Determine the [x, y] coordinate at the center of the cell enclosing the given text.  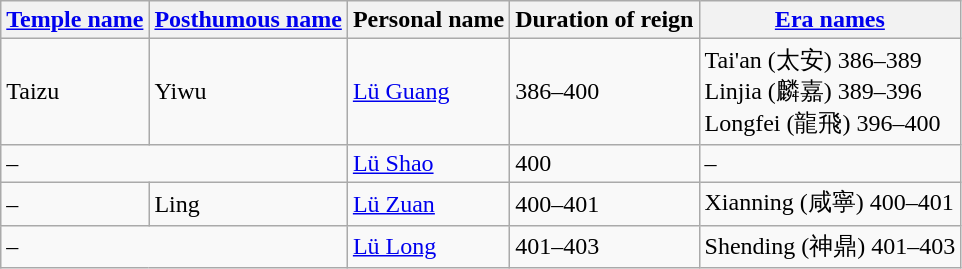
Era names [830, 20]
Personal name [428, 20]
Shending (神鼎) 401–403 [830, 246]
Yiwu [248, 92]
400–401 [604, 204]
Tai'an (太安) 386–389Linjia (麟嘉) 389–396Longfei (龍飛) 396–400 [830, 92]
386–400 [604, 92]
Lü Shao [428, 163]
Lü Long [428, 246]
Ling [248, 204]
Taizu [75, 92]
400 [604, 163]
Xianning (咸寧) 400–401 [830, 204]
Posthumous name [248, 20]
Duration of reign [604, 20]
Lü Guang [428, 92]
401–403 [604, 246]
Lü Zuan [428, 204]
Temple name [75, 20]
